Find where the given text appears and provide that cell's center as [x, y] coordinate. 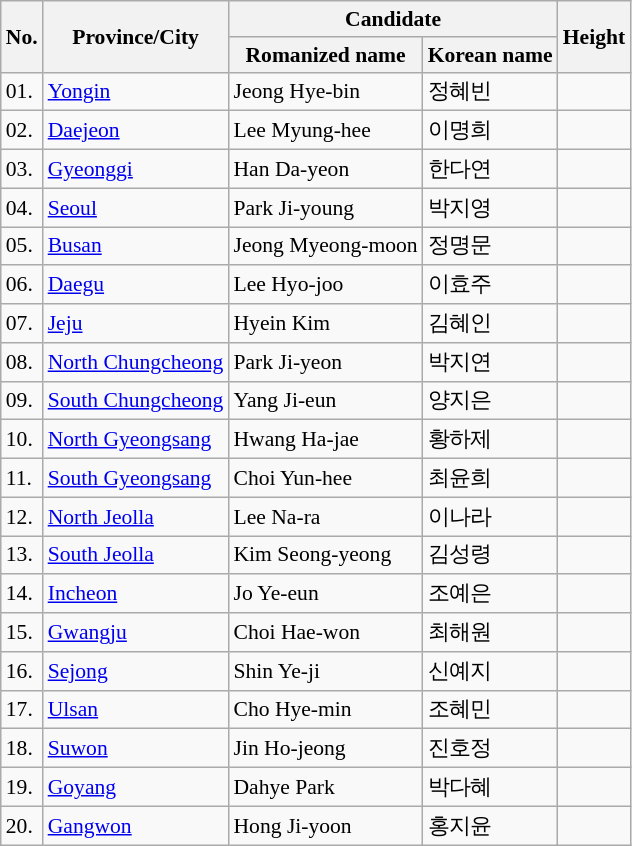
South Gyeongsang [136, 478]
이효주 [490, 286]
07. [22, 324]
박지연 [490, 362]
19. [22, 788]
Lee Hyo-joo [325, 286]
박다혜 [490, 788]
18. [22, 748]
14. [22, 594]
Dahye Park [325, 788]
Busan [136, 246]
Jeong Myeong-moon [325, 246]
홍지윤 [490, 826]
Goyang [136, 788]
Hwang Ha-jae [325, 440]
Lee Na-ra [325, 516]
Choi Yun-hee [325, 478]
North Jeolla [136, 516]
16. [22, 672]
Kim Seong-yeong [325, 556]
한다연 [490, 170]
정명문 [490, 246]
최해원 [490, 632]
20. [22, 826]
Park Ji-young [325, 208]
Park Ji-yeon [325, 362]
Jin Ho-jeong [325, 748]
김혜인 [490, 324]
황하제 [490, 440]
Yongin [136, 92]
진호정 [490, 748]
Gangwon [136, 826]
Hong Ji-yoon [325, 826]
05. [22, 246]
15. [22, 632]
조혜민 [490, 710]
04. [22, 208]
08. [22, 362]
Gwangju [136, 632]
Hyein Kim [325, 324]
김성령 [490, 556]
Candidate [392, 19]
Seoul [136, 208]
Yang Ji-eun [325, 400]
No. [22, 36]
Gyeonggi [136, 170]
Ulsan [136, 710]
최윤희 [490, 478]
South Chungcheong [136, 400]
조예은 [490, 594]
이나라 [490, 516]
Han Da-yeon [325, 170]
이명희 [490, 130]
South Jeolla [136, 556]
Height [594, 36]
Daejeon [136, 130]
11. [22, 478]
Choi Hae-won [325, 632]
13. [22, 556]
06. [22, 286]
02. [22, 130]
Jeong Hye-bin [325, 92]
09. [22, 400]
신예지 [490, 672]
Shin Ye-ji [325, 672]
North Gyeongsang [136, 440]
17. [22, 710]
양지은 [490, 400]
Korean name [490, 55]
10. [22, 440]
12. [22, 516]
North Chungcheong [136, 362]
Sejong [136, 672]
Jeju [136, 324]
03. [22, 170]
Suwon [136, 748]
박지영 [490, 208]
Romanized name [325, 55]
Lee Myung-hee [325, 130]
Province/City [136, 36]
Cho Hye-min [325, 710]
Incheon [136, 594]
Jo Ye-eun [325, 594]
Daegu [136, 286]
01. [22, 92]
정혜빈 [490, 92]
